Determine the [x, y] coordinate at the center of the cell enclosing the given text.  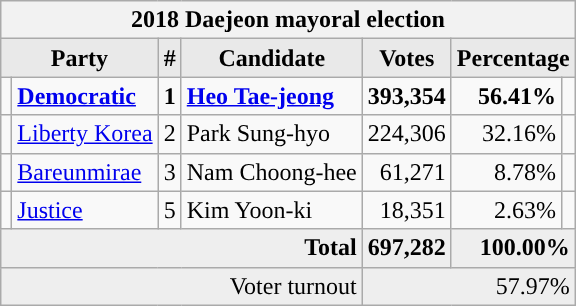
57.97% [468, 286]
224,306 [406, 134]
Liberty Korea [85, 134]
Park Sung-hyo [272, 134]
5 [170, 210]
Total [182, 248]
# [170, 58]
18,351 [406, 210]
Kim Yoon-ki [272, 210]
697,282 [406, 248]
56.41% [506, 96]
1 [170, 96]
Candidate [272, 58]
8.78% [506, 172]
Democratic [85, 96]
32.16% [506, 134]
2.63% [506, 210]
100.00% [513, 248]
Bareunmirae [85, 172]
Party [80, 58]
2018 Daejeon mayoral election [288, 20]
Nam Choong-hee [272, 172]
Voter turnout [182, 286]
61,271 [406, 172]
393,354 [406, 96]
Justice [85, 210]
2 [170, 134]
Votes [406, 58]
Heo Tae-jeong [272, 96]
3 [170, 172]
Percentage [513, 58]
